Locate the cell with the specified text and output its (x, y) center coordinate. 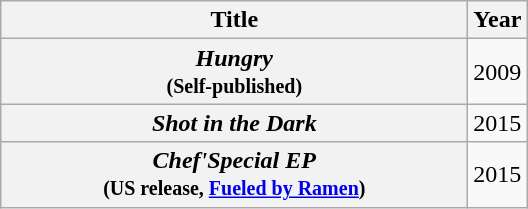
Hungry(Self-published) (234, 72)
Shot in the Dark (234, 123)
Chef'Special EP (US release, Fueled by Ramen) (234, 174)
2009 (498, 72)
Year (498, 20)
Title (234, 20)
